Identify which cell holds the provided text, then report its [x, y] central coordinate. 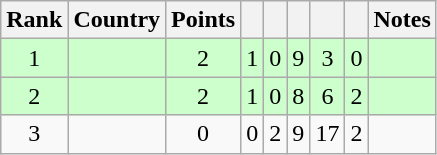
Points [204, 20]
Rank [34, 20]
8 [298, 96]
17 [328, 134]
6 [328, 96]
Country [117, 20]
Notes [402, 20]
